Output the [x, y] coordinate of the center of the cell containing the given text.  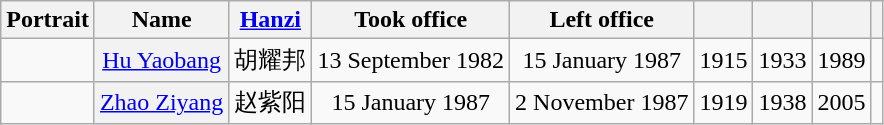
13 September 1982 [411, 60]
赵紫阳 [270, 102]
Left office [602, 20]
1915 [724, 60]
Took office [411, 20]
Hanzi [270, 20]
1938 [782, 102]
2 November 1987 [602, 102]
Zhao Ziyang [161, 102]
Name [161, 20]
Hu Yaobang [161, 60]
胡耀邦 [270, 60]
1989 [842, 60]
1933 [782, 60]
Portrait [48, 20]
2005 [842, 102]
1919 [724, 102]
